Return [x, y] of the center of cell containing provided text 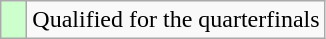
Qualified for the quarterfinals [176, 20]
